Extract the [x, y] coordinate from the center of the cell holding the provided text.  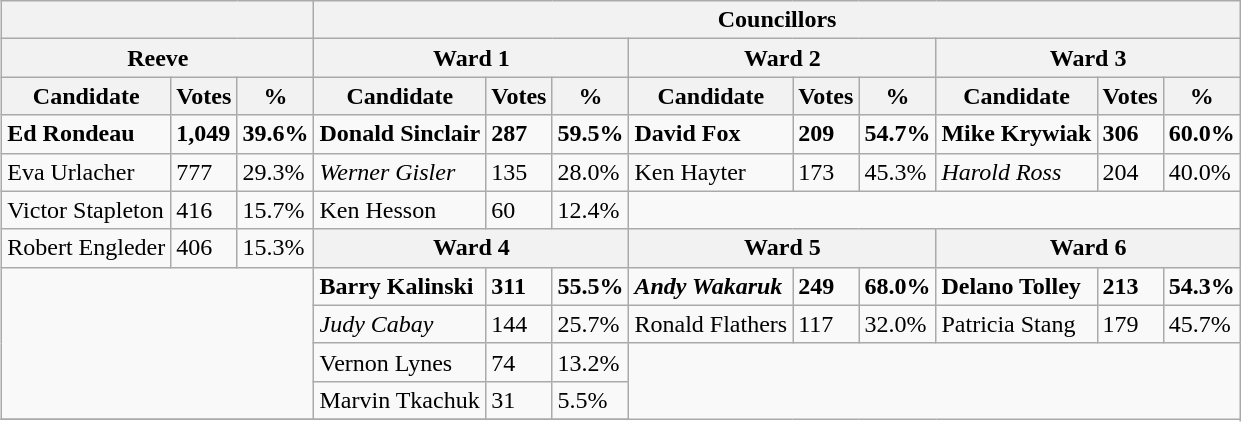
Barry Kalinski [400, 286]
40.0% [1202, 172]
Vernon Lynes [400, 362]
204 [1130, 172]
45.3% [898, 172]
Ward 1 [472, 58]
David Fox [711, 134]
5.5% [590, 400]
28.0% [590, 172]
68.0% [898, 286]
Werner Gisler [400, 172]
29.3% [276, 172]
74 [519, 362]
60 [519, 210]
Councillors [777, 20]
Ed Rondeau [86, 134]
Ward 6 [1088, 248]
15.7% [276, 210]
Ken Hayter [711, 172]
179 [1130, 324]
Ward 5 [782, 248]
1,049 [204, 134]
Eva Urlacher [86, 172]
416 [204, 210]
209 [826, 134]
406 [204, 248]
59.5% [590, 134]
Delano Tolley [1016, 286]
117 [826, 324]
173 [826, 172]
60.0% [1202, 134]
135 [519, 172]
Marvin Tkachuk [400, 400]
Ward 3 [1088, 58]
12.4% [590, 210]
25.7% [590, 324]
39.6% [276, 134]
Ward 2 [782, 58]
Ronald Flathers [711, 324]
Harold Ross [1016, 172]
54.3% [1202, 286]
Ward 4 [472, 248]
Reeve [158, 58]
Patricia Stang [1016, 324]
54.7% [898, 134]
15.3% [276, 248]
311 [519, 286]
777 [204, 172]
213 [1130, 286]
144 [519, 324]
249 [826, 286]
Victor Stapleton [86, 210]
287 [519, 134]
Ken Hesson [400, 210]
31 [519, 400]
32.0% [898, 324]
Andy Wakaruk [711, 286]
Robert Engleder [86, 248]
306 [1130, 134]
13.2% [590, 362]
Judy Cabay [400, 324]
Mike Krywiak [1016, 134]
55.5% [590, 286]
45.7% [1202, 324]
Donald Sinclair [400, 134]
